From the cell containing the given text, extract its center point as [X, Y] coordinate. 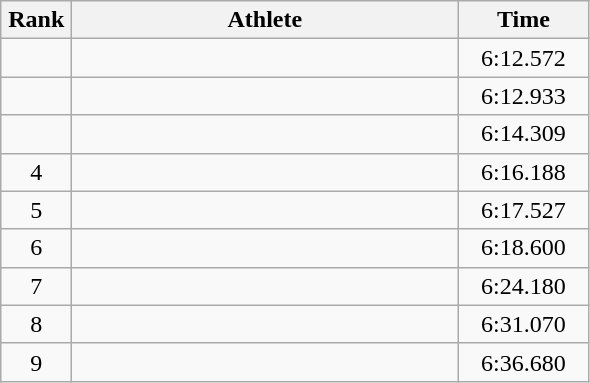
6 [36, 248]
4 [36, 172]
6:12.933 [524, 96]
5 [36, 210]
6:17.527 [524, 210]
6:24.180 [524, 286]
6:14.309 [524, 134]
6:18.600 [524, 248]
9 [36, 362]
Time [524, 20]
8 [36, 324]
7 [36, 286]
6:16.188 [524, 172]
6:36.680 [524, 362]
6:31.070 [524, 324]
Rank [36, 20]
Athlete [265, 20]
6:12.572 [524, 58]
